Detect which cell encompasses the target text, then output its (x, y) center coordinate. 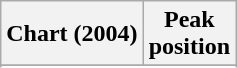
Peakposition (189, 34)
Chart (2004) (72, 34)
